Scan for the cell matching the given text and deliver its (X, Y) coordinate at center. 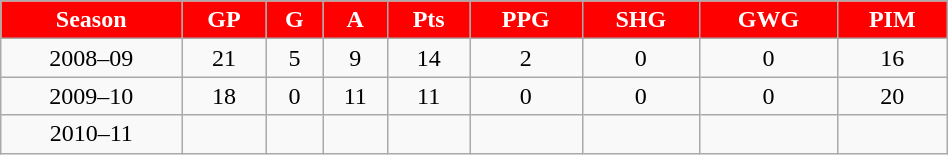
16 (892, 58)
A (356, 20)
2010–11 (92, 134)
2 (526, 58)
5 (294, 58)
SHG (641, 20)
PPG (526, 20)
Pts (429, 20)
21 (224, 58)
Season (92, 20)
14 (429, 58)
G (294, 20)
18 (224, 96)
2009–10 (92, 96)
GP (224, 20)
PIM (892, 20)
9 (356, 58)
GWG (769, 20)
2008–09 (92, 58)
20 (892, 96)
